Capture the cell that displays the provided text and extract its (X, Y) central coordinate. 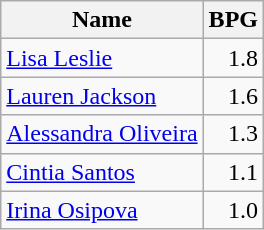
Lauren Jackson (102, 96)
1.6 (233, 96)
1.8 (233, 58)
Irina Osipova (102, 210)
1.1 (233, 172)
BPG (233, 20)
1.0 (233, 210)
Cintia Santos (102, 172)
1.3 (233, 134)
Alessandra Oliveira (102, 134)
Name (102, 20)
Lisa Leslie (102, 58)
